Search for the cell housing the specified text and yield its [x, y] center coordinate. 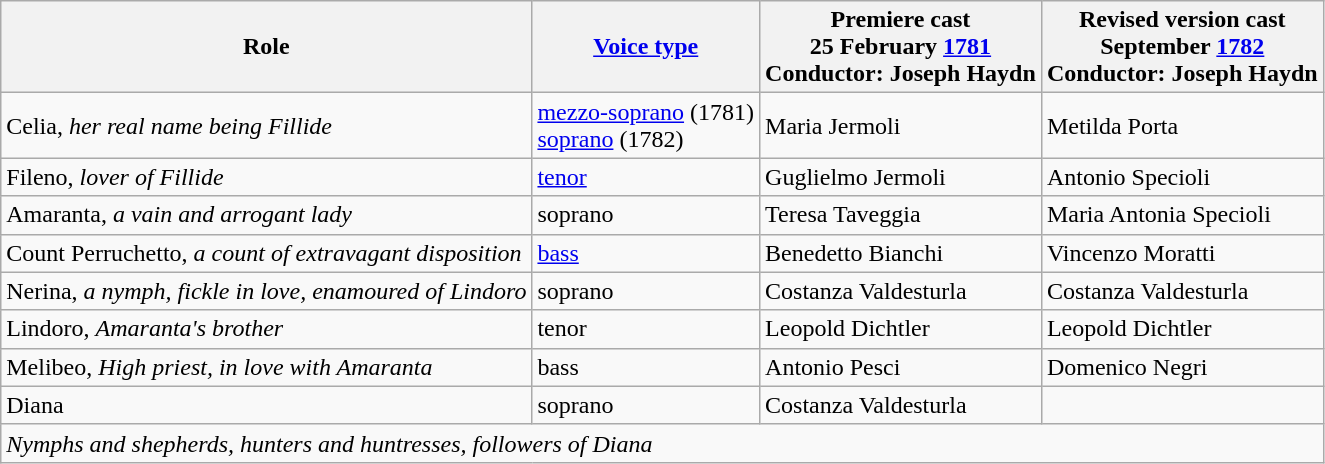
Guglielmo Jermoli [901, 177]
Maria Jermoli [901, 126]
mezzo-soprano (1781)soprano (1782) [646, 126]
Metilda Porta [1182, 126]
Teresa Taveggia [901, 215]
Antonio Pesci [901, 367]
Benedetto Bianchi [901, 253]
Revised version castSeptember 1782Conductor: Joseph Haydn [1182, 47]
Diana [266, 405]
Vincenzo Moratti [1182, 253]
Role [266, 47]
Premiere cast25 February 1781Conductor: Joseph Haydn [901, 47]
Amaranta, a vain and arrogant lady [266, 215]
Melibeo, High priest, in love with Amaranta [266, 367]
Lindoro, Amaranta's brother [266, 329]
Domenico Negri [1182, 367]
Nymphs and shepherds, hunters and huntresses, followers of Diana [662, 443]
Maria Antonia Specioli [1182, 215]
Count Perruchetto, a count of extravagant disposition [266, 253]
Antonio Specioli [1182, 177]
Celia, her real name being Fillide [266, 126]
Nerina, a nymph, fickle in love, enamoured of Lindoro [266, 291]
Fileno, lover of Fillide [266, 177]
Voice type [646, 47]
